Determine the [X, Y] coordinate at the center of the cell enclosing the given text.  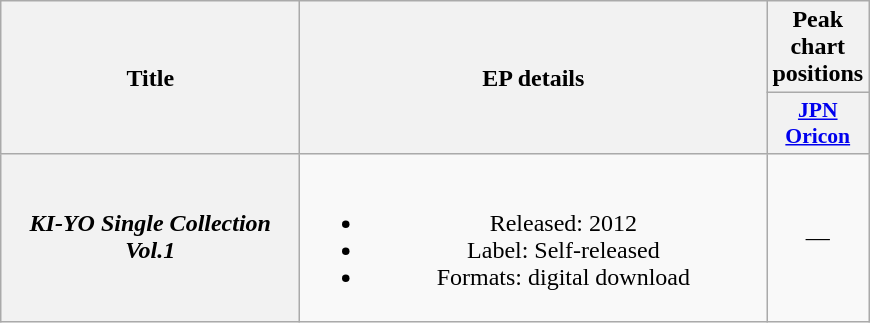
JPNOricon [818, 124]
Released: 2012Label: Self-releasedFormats: digital download [534, 238]
— [818, 238]
EP details [534, 78]
Peakchartpositions [818, 47]
Title [150, 78]
KI-YO Single Collection Vol.1 [150, 238]
